Return the (x, y) coordinate for the center point of the cell that contains the specified text.  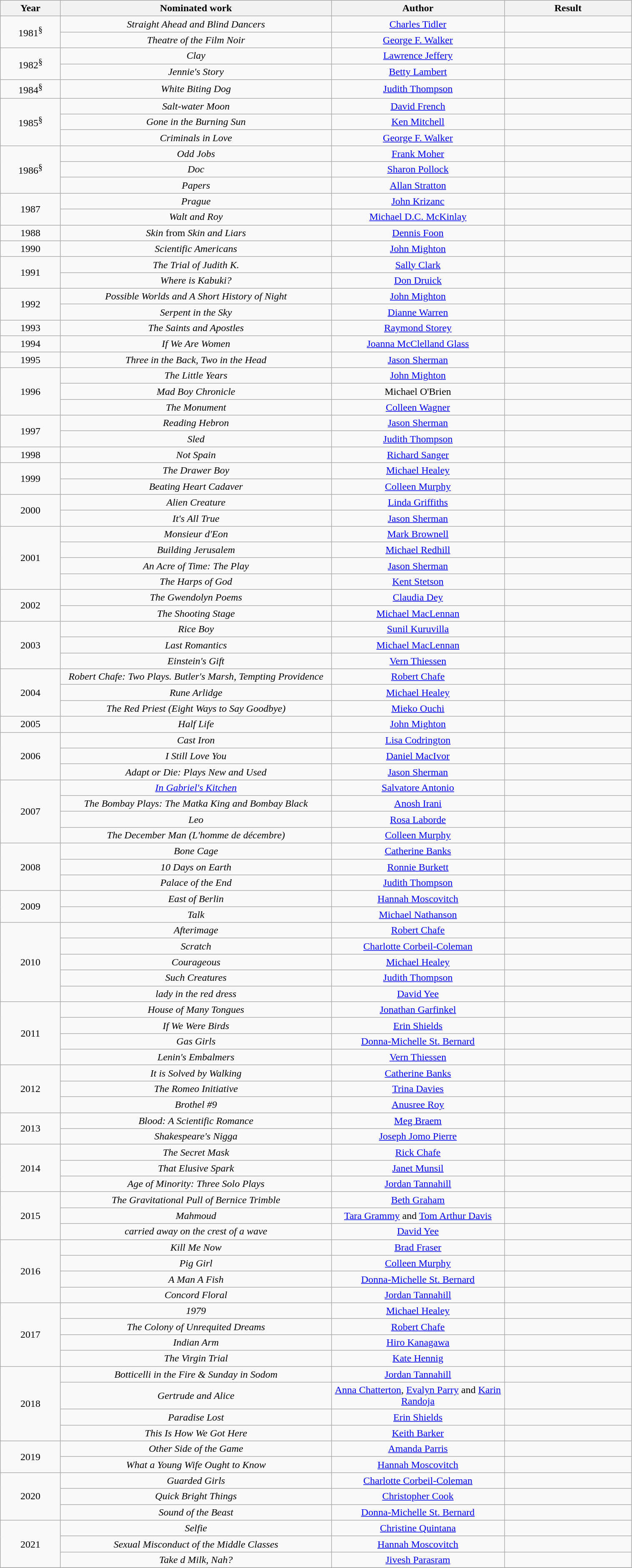
Talk (196, 915)
Dennis Foon (417, 233)
Christine Quintana (417, 1528)
Daniel MacIvor (417, 756)
Botticelli in the Fire & Sunday in Sodom (196, 1374)
Cast Iron (196, 740)
Author (417, 8)
2007 (30, 811)
An Acre of Time: The Play (196, 566)
The Colony of Unrequited Dreams (196, 1326)
2015 (30, 1216)
Odd Jobs (196, 154)
Adapt or Die: Plays New and Used (196, 772)
1984§ (30, 89)
White Biting Dog (196, 89)
Skin from Skin and Liars (196, 233)
Ken Mitchell (417, 122)
Concord Floral (196, 1295)
Michael O'Brien (417, 391)
Not Spain (196, 455)
Such Creatures (196, 978)
Pig Girl (196, 1263)
Kill Me Now (196, 1247)
It's All True (196, 518)
Meg Braem (417, 1121)
Raymond Storey (417, 328)
East of Berlin (196, 899)
Rosa Laborde (417, 819)
2000 (30, 510)
Walt and Roy (196, 217)
Salt-water Moon (196, 106)
The Bombay Plays: The Matka King and Bombay Black (196, 803)
Theatre of the Film Noir (196, 40)
Courageous (196, 962)
Afterimage (196, 930)
Brad Fraser (417, 1247)
Palace of the End (196, 883)
In Gabriel's Kitchen (196, 788)
2021 (30, 1544)
Amanda Parris (417, 1449)
Keith Barker (417, 1433)
Beth Graham (417, 1200)
1992 (30, 304)
Papers (196, 185)
1986§ (30, 170)
2020 (30, 1496)
It is Solved by Walking (196, 1073)
Scientific Americans (196, 249)
1990 (30, 249)
Mark Brownell (417, 534)
Linda Griffiths (417, 502)
The Saints and Apostles (196, 328)
lady in the red dress (196, 994)
The Red Priest (Eight Ways to Say Goodbye) (196, 708)
Monsieur d'Eon (196, 534)
Jonathan Garfinkel (417, 1010)
Dianne Warren (417, 312)
10 Days on Earth (196, 867)
House of Many Tongues (196, 1010)
2009 (30, 907)
Joanna McClelland Glass (417, 344)
1991 (30, 272)
Doc (196, 170)
1982§ (30, 64)
The Drawer Boy (196, 471)
2014 (30, 1168)
2001 (30, 558)
Lawrence Jeffery (417, 56)
2012 (30, 1089)
2005 (30, 724)
carried away on the crest of a wave (196, 1231)
Salvatore Antonio (417, 788)
Gertrude and Alice (196, 1396)
Claudia Dey (417, 598)
Christopher Cook (417, 1496)
Indian Arm (196, 1342)
Where is Kabuki? (196, 280)
1997 (30, 431)
1999 (30, 479)
Scratch (196, 946)
Rune Arlidge (196, 693)
Blood: A Scientific Romance (196, 1121)
The Virgin Trial (196, 1359)
What a Young Wife Ought to Know (196, 1465)
Other Side of the Game (196, 1449)
1996 (30, 391)
Half Life (196, 724)
1993 (30, 328)
Beating Heart Cadaver (196, 486)
The Monument (196, 407)
Paradise Lost (196, 1417)
The Romeo Initiative (196, 1089)
1995 (30, 360)
Guarded Girls (196, 1481)
Sharon Pollock (417, 170)
Charles Tidler (417, 24)
Three in the Back, Two in the Head (196, 360)
Richard Sanger (417, 455)
Shakespeare's Nigga (196, 1137)
Bone Cage (196, 851)
1979 (196, 1311)
2008 (30, 867)
The Gravitational Pull of Bernice Trimble (196, 1200)
Anosh Irani (417, 803)
Anusree Roy (417, 1105)
1987 (30, 209)
Criminals in Love (196, 138)
The Harps of God (196, 581)
Rice Boy (196, 629)
1994 (30, 344)
Mad Boy Chronicle (196, 391)
1988 (30, 233)
Selfie (196, 1528)
Don Druick (417, 280)
2017 (30, 1334)
2019 (30, 1457)
Quick Bright Things (196, 1496)
Tara Grammy and Tom Arthur Davis (417, 1216)
The Shooting Stage (196, 613)
Einstein's Gift (196, 661)
2010 (30, 962)
I Still Love You (196, 756)
Anna Chatterton, Evalyn Parry and Karin Randoja (417, 1396)
Mahmoud (196, 1216)
Age of Minority: Three Solo Plays (196, 1184)
1985§ (30, 122)
Frank Moher (417, 154)
2011 (30, 1033)
Result (568, 8)
Prague (196, 201)
Hiro Kanagawa (417, 1342)
Sound of the Beast (196, 1512)
Clay (196, 56)
2006 (30, 756)
1998 (30, 455)
David French (417, 106)
2002 (30, 606)
A Man A Fish (196, 1279)
Possible Worlds and A Short History of Night (196, 296)
2013 (30, 1129)
Sally Clark (417, 264)
2018 (30, 1403)
Sexual Misconduct of the Middle Classes (196, 1544)
The Little Years (196, 376)
Nominated work (196, 8)
Serpent in the Sky (196, 312)
1981§ (30, 32)
Janet Munsil (417, 1168)
John Krizanc (417, 201)
Michael Nathanson (417, 915)
If We Are Women (196, 344)
That Elusive Spark (196, 1168)
Joseph Jomo Pierre (417, 1137)
The Gwendolyn Poems (196, 598)
Reading Hebron (196, 423)
Trina Davies (417, 1089)
2016 (30, 1271)
Kate Hennig (417, 1359)
The December Man (L'homme de décembre) (196, 835)
Alien Creature (196, 502)
Robert Chafe: Two Plays. Butler's Marsh, Tempting Providence (196, 677)
Michael D.C. McKinlay (417, 217)
Leo (196, 819)
Last Romantics (196, 645)
If We Were Birds (196, 1025)
This Is How We Got Here (196, 1433)
2003 (30, 645)
Gas Girls (196, 1041)
Betty Lambert (417, 72)
Brothel #9 (196, 1105)
Colleen Wagner (417, 407)
Lisa Codrington (417, 740)
Year (30, 8)
Take d Milk, Nah? (196, 1560)
Jivesh Parasram (417, 1560)
Rick Chafe (417, 1152)
Gone in the Burning Sun (196, 122)
Jennie's Story (196, 72)
Sunil Kuruvilla (417, 629)
Straight Ahead and Blind Dancers (196, 24)
Michael Redhill (417, 550)
The Secret Mask (196, 1152)
Mieko Ouchi (417, 708)
Building Jerusalem (196, 550)
Ronnie Burkett (417, 867)
2004 (30, 693)
Kent Stetson (417, 581)
Allan Stratton (417, 185)
The Trial of Judith K. (196, 264)
Sled (196, 439)
Lenin's Embalmers (196, 1057)
